Output the [X, Y] coordinate of the center of the cell containing the given text.  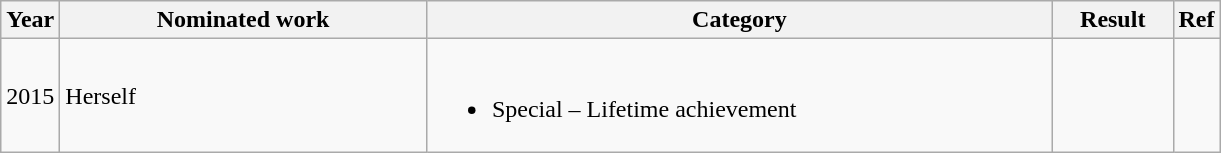
Category [739, 20]
Year [30, 20]
Herself [244, 96]
2015 [30, 96]
Nominated work [244, 20]
Ref [1196, 20]
Special – Lifetime achievement [739, 96]
Result [1112, 20]
